Pinpoint the cell where the given text exists, returning its (x, y) midpoint coordinate. 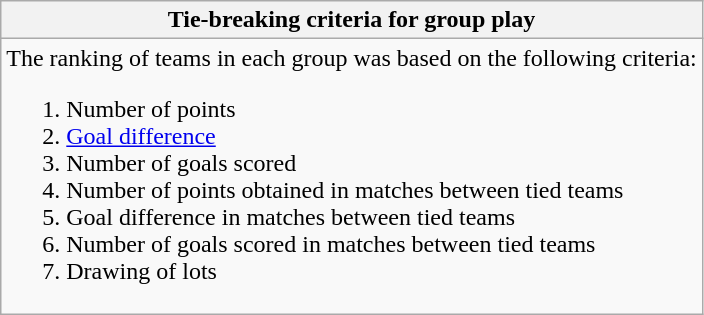
Tie-breaking criteria for group play (352, 20)
